Find where the given text appears and provide that cell's center as (x, y) coordinate. 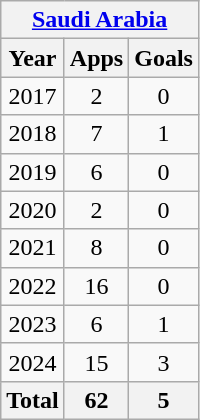
2021 (33, 248)
Saudi Arabia (100, 20)
2023 (33, 324)
8 (96, 248)
Total (33, 400)
2020 (33, 210)
7 (96, 134)
Year (33, 58)
2022 (33, 286)
16 (96, 286)
2024 (33, 362)
62 (96, 400)
2019 (33, 172)
3 (164, 362)
5 (164, 400)
Apps (96, 58)
2017 (33, 96)
2018 (33, 134)
Goals (164, 58)
15 (96, 362)
